From the cell containing the given text, extract its center point as (x, y) coordinate. 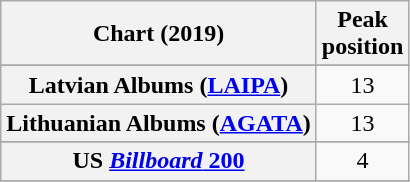
Latvian Albums (LAIPA) (159, 85)
Lithuanian Albums (AGATA) (159, 123)
US Billboard 200 (159, 161)
Chart (2019) (159, 34)
Peak position (362, 34)
4 (362, 161)
